From the cell containing the given text, extract its center point as [x, y] coordinate. 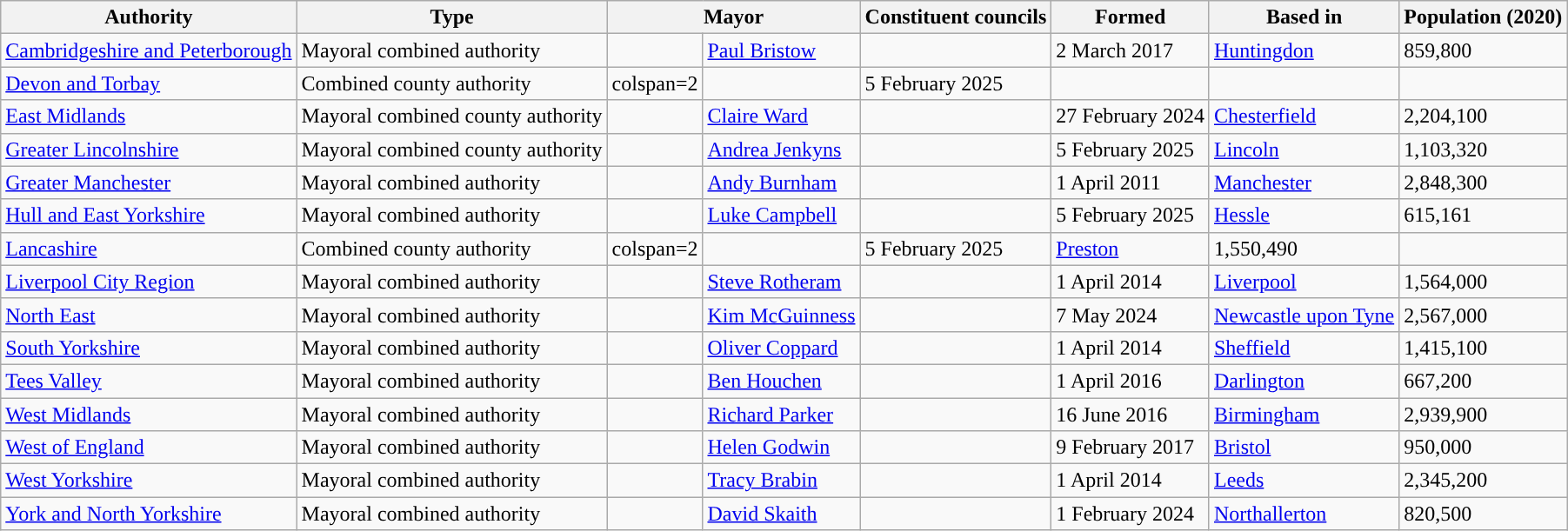
Darlington [1304, 381]
Hull and East Yorkshire [149, 216]
2,345,200 [1484, 481]
Lancashire [149, 249]
667,200 [1484, 381]
1,564,000 [1484, 282]
Population (2020) [1484, 17]
Ben Houchen [781, 381]
Huntingdon [1304, 50]
Andrea Jenkyns [781, 149]
South Yorkshire [149, 348]
Leeds [1304, 481]
Chesterfield [1304, 116]
Formed [1131, 17]
Cambridgeshire and Peterborough [149, 50]
Hessle [1304, 216]
859,800 [1484, 50]
David Skaith [781, 514]
1 February 2024 [1131, 514]
615,161 [1484, 216]
Manchester [1304, 183]
27 February 2024 [1131, 116]
Based in [1304, 17]
West of England [149, 448]
7 May 2024 [1131, 315]
Newcastle upon Tyne [1304, 315]
Constituent councils [956, 17]
Greater Lincolnshire [149, 149]
Helen Godwin [781, 448]
Tees Valley [149, 381]
2,848,300 [1484, 183]
1,550,490 [1304, 249]
2,204,100 [1484, 116]
Paul Bristow [781, 50]
Sheffield [1304, 348]
Kim McGuinness [781, 315]
Devon and Torbay [149, 83]
9 February 2017 [1131, 448]
Oliver Coppard [781, 348]
2,567,000 [1484, 315]
Richard Parker [781, 415]
West Midlands [149, 415]
16 June 2016 [1131, 415]
Preston [1131, 249]
Steve Rotheram [781, 282]
East Midlands [149, 116]
Andy Burnham [781, 183]
2 March 2017 [1131, 50]
1 April 2011 [1131, 183]
Liverpool [1304, 282]
950,000 [1484, 448]
Authority [149, 17]
1 April 2016 [1131, 381]
Type [452, 17]
Lincoln [1304, 149]
Greater Manchester [149, 183]
North East [149, 315]
1,103,320 [1484, 149]
West Yorkshire [149, 481]
Tracy Brabin [781, 481]
Claire Ward [781, 116]
Luke Campbell [781, 216]
820,500 [1484, 514]
Mayor [734, 17]
Northallerton [1304, 514]
Bristol [1304, 448]
York and North Yorkshire [149, 514]
Liverpool City Region [149, 282]
Birmingham [1304, 415]
2,939,900 [1484, 415]
1,415,100 [1484, 348]
